Find where the given text appears and provide that cell's center as (x, y) coordinate. 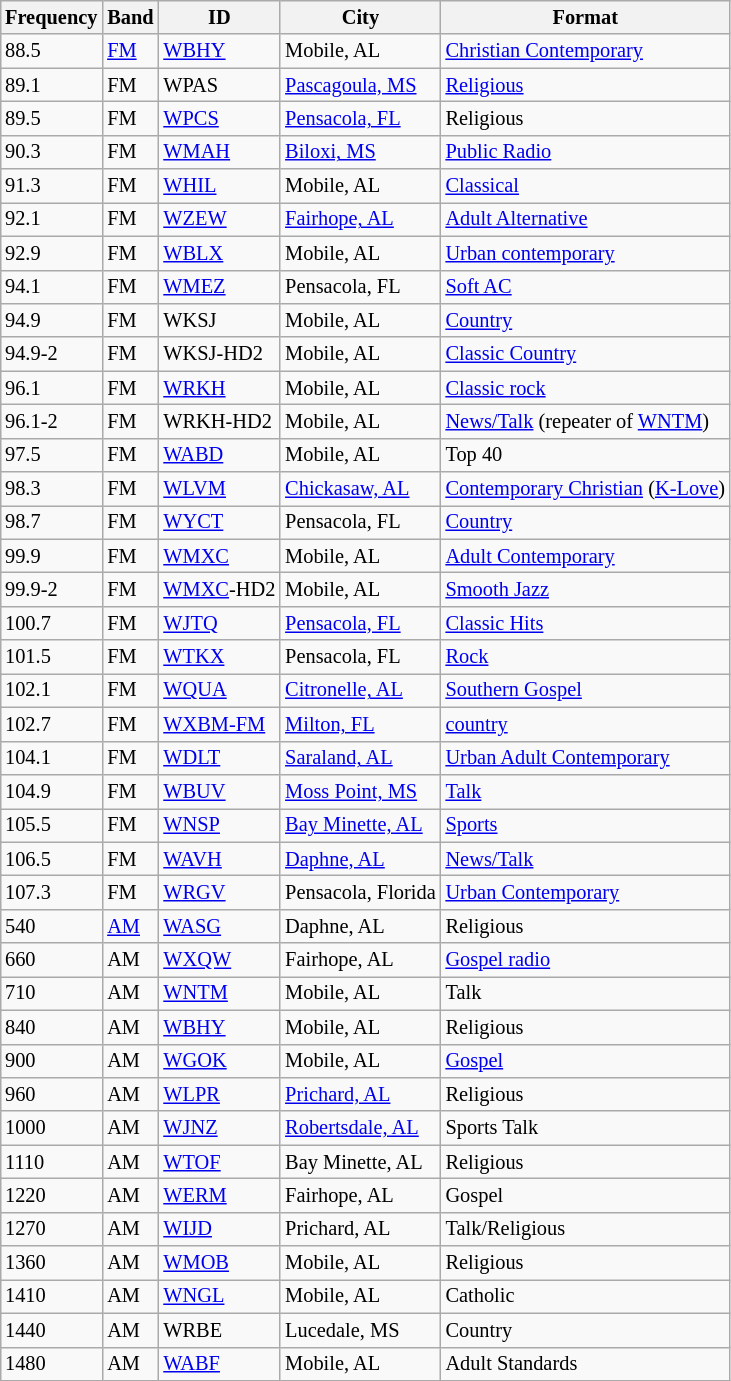
WXQW (219, 960)
96.1 (51, 388)
Milton, FL (360, 725)
WLVM (219, 489)
101.5 (51, 657)
WQUA (219, 691)
900 (51, 1061)
97.5 (51, 455)
1480 (51, 1364)
94.1 (51, 287)
Pensacola, Florida (360, 893)
89.1 (51, 85)
Christian Contemporary (586, 51)
Pascagoula, MS (360, 85)
660 (51, 960)
88.5 (51, 51)
WXBM-FM (219, 725)
WAVH (219, 859)
960 (51, 1095)
WNTM (219, 994)
WBUV (219, 792)
Catholic (586, 1297)
Public Radio (586, 152)
WERM (219, 1196)
WZEW (219, 220)
1410 (51, 1297)
105.5 (51, 825)
WNSP (219, 825)
104.1 (51, 758)
Classic Country (586, 354)
Sports (586, 825)
Classical (586, 186)
WGOK (219, 1061)
Saraland, AL (360, 758)
Moss Point, MS (360, 792)
Urban contemporary (586, 253)
WPCS (219, 119)
WRKH-HD2 (219, 422)
WYCT (219, 523)
107.3 (51, 893)
Contemporary Christian (K-Love) (586, 489)
WMEZ (219, 287)
Talk/Religious (586, 1229)
1440 (51, 1330)
WBLX (219, 253)
WTKX (219, 657)
1110 (51, 1162)
710 (51, 994)
102.7 (51, 725)
Format (586, 18)
104.9 (51, 792)
Adult Standards (586, 1364)
92.9 (51, 253)
WNGL (219, 1297)
90.3 (51, 152)
WABD (219, 455)
WMXC-HD2 (219, 590)
Top 40 (586, 455)
1000 (51, 1128)
Band (130, 18)
Biloxi, MS (360, 152)
WKSJ-HD2 (219, 354)
106.5 (51, 859)
96.1-2 (51, 422)
Soft AC (586, 287)
WDLT (219, 758)
ID (219, 18)
1220 (51, 1196)
Adult Alternative (586, 220)
540 (51, 926)
WASG (219, 926)
WLPR (219, 1095)
Gospel radio (586, 960)
Classic Hits (586, 624)
98.7 (51, 523)
100.7 (51, 624)
99.9 (51, 556)
WMOB (219, 1263)
1360 (51, 1263)
WMAH (219, 152)
News/Talk (repeater of WNTM) (586, 422)
WHIL (219, 186)
Classic rock (586, 388)
Smooth Jazz (586, 590)
WPAS (219, 85)
94.9-2 (51, 354)
98.3 (51, 489)
Rock (586, 657)
WRGV (219, 893)
Adult Contemporary (586, 556)
Frequency (51, 18)
Southern Gospel (586, 691)
1270 (51, 1229)
WTOF (219, 1162)
Robertsdale, AL (360, 1128)
WIJD (219, 1229)
country (586, 725)
Sports Talk (586, 1128)
91.3 (51, 186)
840 (51, 1027)
Urban Adult Contemporary (586, 758)
WRBE (219, 1330)
WJTQ (219, 624)
Chickasaw, AL (360, 489)
News/Talk (586, 859)
City (360, 18)
89.5 (51, 119)
Lucedale, MS (360, 1330)
99.9-2 (51, 590)
102.1 (51, 691)
WABF (219, 1364)
WJNZ (219, 1128)
94.9 (51, 321)
WMXC (219, 556)
Citronelle, AL (360, 691)
WKSJ (219, 321)
92.1 (51, 220)
Urban Contemporary (586, 893)
WRKH (219, 388)
